Return the (X, Y) coordinate for the center point of the cell that contains the specified text.  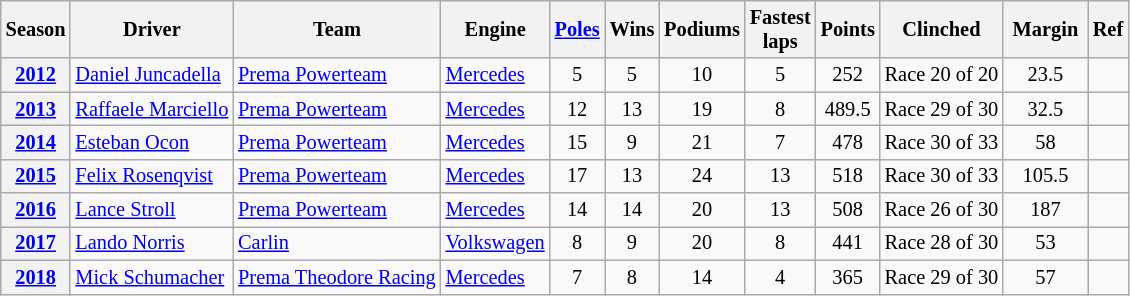
252 (848, 75)
2016 (36, 210)
508 (848, 210)
Prema Theodore Racing (336, 277)
Engine (496, 29)
105.5 (1046, 176)
17 (578, 176)
2015 (36, 176)
Team (336, 29)
Race 20 of 20 (942, 75)
Season (36, 29)
441 (848, 243)
Lance Stroll (152, 210)
Felix Rosenqvist (152, 176)
Clinched (942, 29)
Lando Norris (152, 243)
2014 (36, 142)
Race 28 of 30 (942, 243)
2012 (36, 75)
21 (702, 142)
53 (1046, 243)
Raffaele Marciello (152, 109)
Esteban Ocon (152, 142)
Carlin (336, 243)
32.5 (1046, 109)
15 (578, 142)
23.5 (1046, 75)
Margin (1046, 29)
Mick Schumacher (152, 277)
489.5 (848, 109)
518 (848, 176)
58 (1046, 142)
187 (1046, 210)
10 (702, 75)
57 (1046, 277)
2013 (36, 109)
Podiums (702, 29)
Ref (1108, 29)
Wins (632, 29)
12 (578, 109)
Fastest laps (780, 29)
24 (702, 176)
365 (848, 277)
Daniel Juncadella (152, 75)
Race 26 of 30 (942, 210)
Points (848, 29)
478 (848, 142)
4 (780, 277)
Volkswagen (496, 243)
Poles (578, 29)
2018 (36, 277)
2017 (36, 243)
19 (702, 109)
Driver (152, 29)
